Capture the cell that displays the provided text and extract its (x, y) central coordinate. 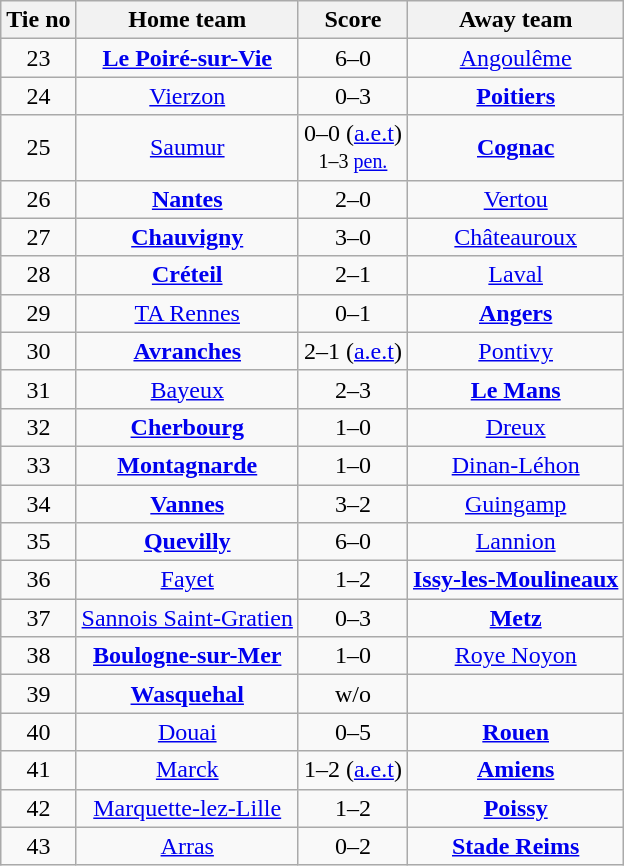
Avranches (187, 351)
32 (38, 427)
w/o (352, 694)
Nantes (187, 199)
0–0 (a.e.t)1–3 pen. (352, 148)
1–2 (a.e.t) (352, 770)
36 (38, 580)
Lannion (515, 542)
Away team (515, 20)
Vierzon (187, 96)
Metz (515, 618)
Home team (187, 20)
Chauvigny (187, 237)
43 (38, 846)
Créteil (187, 275)
3–0 (352, 237)
38 (38, 656)
Cherbourg (187, 427)
2–1 (a.e.t) (352, 351)
29 (38, 313)
0–5 (352, 732)
Saumur (187, 148)
2–1 (352, 275)
41 (38, 770)
25 (38, 148)
Boulogne-sur-Mer (187, 656)
Vannes (187, 503)
0–1 (352, 313)
Vertou (515, 199)
Cognac (515, 148)
23 (38, 58)
Angers (515, 313)
Pontivy (515, 351)
0–2 (352, 846)
2–3 (352, 389)
Châteauroux (515, 237)
40 (38, 732)
Le Mans (515, 389)
42 (38, 808)
Rouen (515, 732)
28 (38, 275)
Marquette-lez-Lille (187, 808)
Marck (187, 770)
Amiens (515, 770)
33 (38, 465)
Bayeux (187, 389)
Laval (515, 275)
39 (38, 694)
Quevilly (187, 542)
Angoulême (515, 58)
30 (38, 351)
24 (38, 96)
34 (38, 503)
TA Rennes (187, 313)
3–2 (352, 503)
Roye Noyon (515, 656)
Poitiers (515, 96)
Tie no (38, 20)
Issy-les-Moulineaux (515, 580)
Stade Reims (515, 846)
2–0 (352, 199)
Montagnarde (187, 465)
Sannois Saint-Gratien (187, 618)
26 (38, 199)
Dreux (515, 427)
35 (38, 542)
Wasquehal (187, 694)
31 (38, 389)
Poissy (515, 808)
Guingamp (515, 503)
Douai (187, 732)
Arras (187, 846)
Score (352, 20)
Fayet (187, 580)
37 (38, 618)
Dinan-Léhon (515, 465)
Le Poiré-sur-Vie (187, 58)
27 (38, 237)
